Detect which cell encompasses the target text, then output its [X, Y] center coordinate. 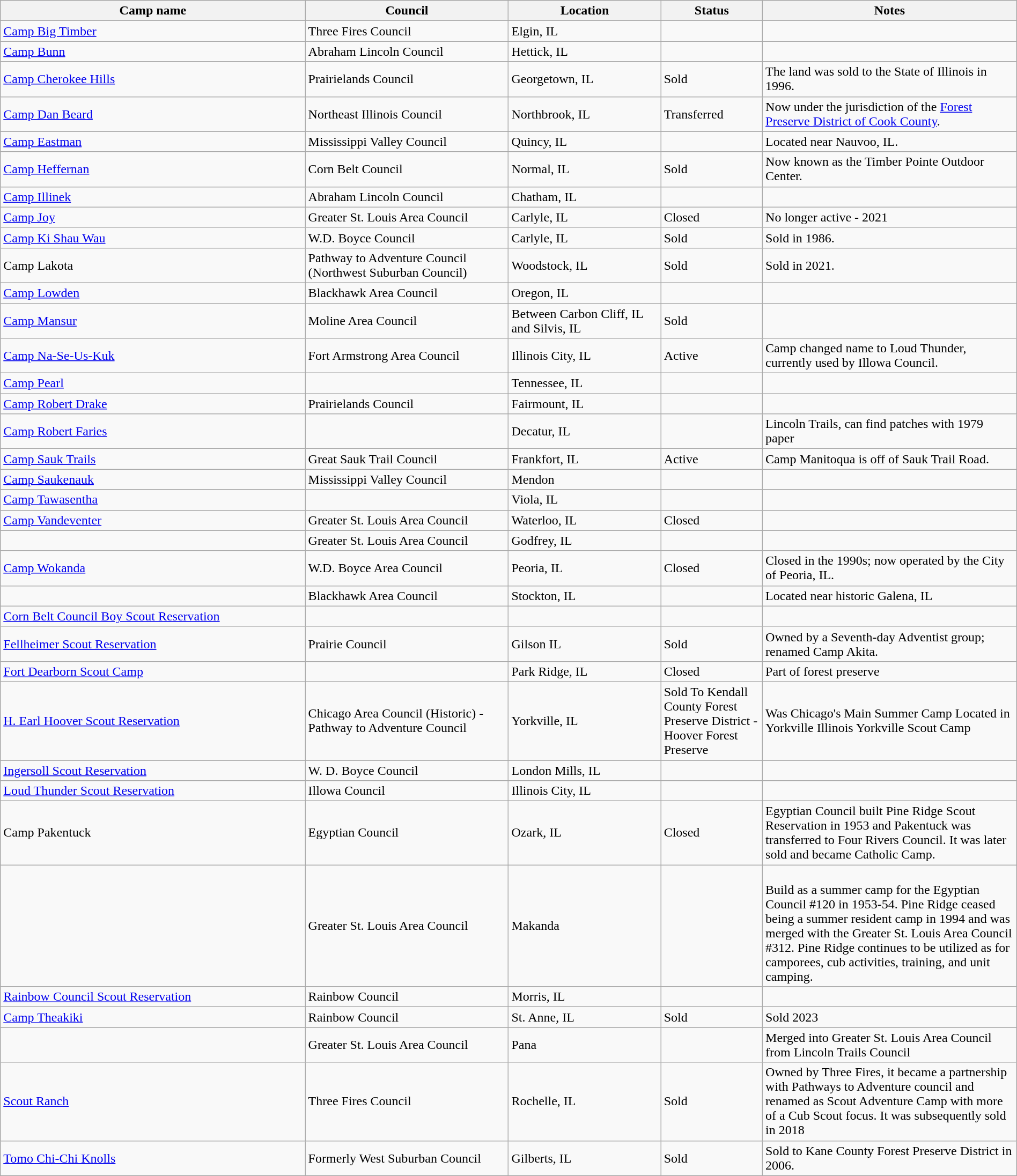
Camp Ki Shau Wau [153, 238]
Camp Bunn [153, 51]
Camp Robert Faries [153, 431]
St. Anne, IL [585, 1017]
Chatham, IL [585, 197]
Egyptian Council [407, 833]
Camp Robert Drake [153, 404]
Camp name [153, 11]
Hettick, IL [585, 51]
Camp Theakiki [153, 1017]
Camp Lakota [153, 265]
Camp Heffernan [153, 169]
Viola, IL [585, 500]
Now known as the Timber Pointe Outdoor Center. [890, 169]
Formerly West Suburban Council [407, 1158]
Camp Manitoqua is off of Sauk Trail Road. [890, 459]
No longer active - 2021 [890, 217]
Oregon, IL [585, 293]
Peoria, IL [585, 568]
Rainbow Council Scout Reservation [153, 997]
Closed in the 1990s; now operated by the City of Peoria, IL. [890, 568]
Northbrook, IL [585, 114]
W. D. Boyce Council [407, 771]
Fairmount, IL [585, 404]
Yorkville, IL [585, 721]
Corn Belt Council Boy Scout Reservation [153, 616]
Corn Belt Council [407, 169]
Gilberts, IL [585, 1158]
Woodstock, IL [585, 265]
Northeast Illinois Council [407, 114]
Was Chicago's Main Summer Camp Located in Yorkville Illinois Yorkville Scout Camp [890, 721]
Part of forest preserve [890, 671]
Quincy, IL [585, 142]
Godfrey, IL [585, 541]
Camp Wokanda [153, 568]
Ingersoll Scout Reservation [153, 771]
Camp Dan Beard [153, 114]
Fort Armstrong Area Council [407, 356]
Status [711, 11]
Located near Nauvoo, IL. [890, 142]
Scout Ranch [153, 1101]
Camp Eastman [153, 142]
Camp Illinek [153, 197]
Loud Thunder Scout Reservation [153, 791]
Camp Joy [153, 217]
Camp Pakentuck [153, 833]
Morris, IL [585, 997]
Georgetown, IL [585, 79]
Camp Tawasentha [153, 500]
Gilson IL [585, 644]
Camp Lowden [153, 293]
Park Ridge, IL [585, 671]
Notes [890, 11]
Sold in 1986. [890, 238]
Moline Area Council [407, 321]
Between Carbon Cliff, IL and Silvis, IL [585, 321]
Mendon [585, 479]
Camp changed name to Loud Thunder, currently used by Illowa Council. [890, 356]
Camp Sauk Trails [153, 459]
Stockton, IL [585, 596]
Ozark, IL [585, 833]
Camp Vandeventer [153, 520]
Owned by a Seventh-day Adventist group; renamed Camp Akita. [890, 644]
Normal, IL [585, 169]
Great Sauk Trail Council [407, 459]
Sold 2023 [890, 1017]
Prairie Council [407, 644]
W.D. Boyce Council [407, 238]
Camp Big Timber [153, 31]
Illowa Council [407, 791]
Camp Saukenauk [153, 479]
Located near historic Galena, IL [890, 596]
Fort Dearborn Scout Camp [153, 671]
Elgin, IL [585, 31]
Camp Na-Se-Us-Kuk [153, 356]
W.D. Boyce Area Council [407, 568]
Decatur, IL [585, 431]
Lincoln Trails, can find patches with 1979 paper [890, 431]
Sold To Kendall County Forest Preserve District - Hoover Forest Preserve [711, 721]
Tomo Chi-Chi Knolls [153, 1158]
Sold to Kane County Forest Preserve District in 2006. [890, 1158]
H. Earl Hoover Scout Reservation [153, 721]
Rochelle, IL [585, 1101]
London Mills, IL [585, 771]
Frankfort, IL [585, 459]
Camp Cherokee Hills [153, 79]
Pana [585, 1045]
Council [407, 11]
Tennessee, IL [585, 383]
Chicago Area Council (Historic) - Pathway to Adventure Council [407, 721]
Camp Mansur [153, 321]
Sold in 2021. [890, 265]
Fellheimer Scout Reservation [153, 644]
The land was sold to the State of Illinois in 1996. [890, 79]
Makanda [585, 926]
Waterloo, IL [585, 520]
Transferred [711, 114]
Merged into Greater St. Louis Area Council from Lincoln Trails Council [890, 1045]
Pathway to Adventure Council (Northwest Suburban Council) [407, 265]
Location [585, 11]
Now under the jurisdiction of the Forest Preserve District of Cook County. [890, 114]
Camp Pearl [153, 383]
